Pinpoint the cell where the given text exists, returning its (x, y) midpoint coordinate. 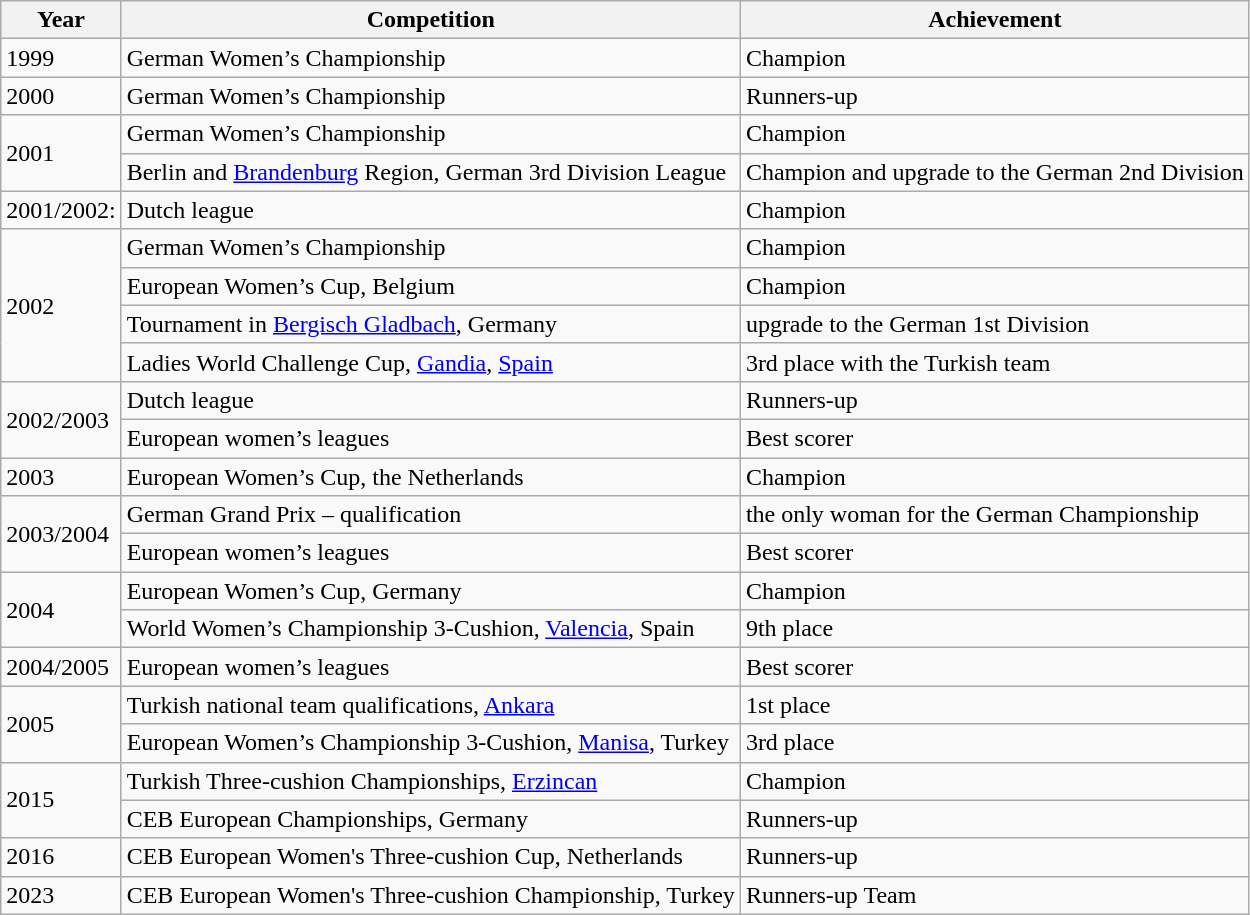
European Women’s Championship 3-Cushion, Manisa, Turkey (430, 743)
European Women’s Cup, Belgium (430, 286)
German Grand Prix – qualification (430, 515)
Achievement (994, 20)
Turkish Three-cushion Championships, Erzincan (430, 781)
Ladies World Challenge Cup, Gandia, Spain (430, 362)
Turkish national team qualifications, Ankara (430, 705)
CEB European Championships, Germany (430, 819)
Berlin and Brandenburg Region, German 3rd Division League (430, 172)
Runners-up Team (994, 895)
9th place (994, 629)
2003 (61, 477)
Competition (430, 20)
2016 (61, 857)
Champion and upgrade to the German 2nd Division (994, 172)
2001/2002: (61, 210)
3rd place with the Turkish team (994, 362)
2023 (61, 895)
Year (61, 20)
2005 (61, 724)
2002 (61, 305)
2015 (61, 800)
Tournament in Bergisch Gladbach, Germany (430, 324)
upgrade to the German 1st Division (994, 324)
CEB European Women's Three-cushion Cup, Netherlands (430, 857)
World Women’s Championship 3-Cushion, Valencia, Spain (430, 629)
the only woman for the German Championship (994, 515)
1999 (61, 58)
2004/2005 (61, 667)
3rd place (994, 743)
2004 (61, 610)
1st place (994, 705)
2003/2004 (61, 534)
CEB European Women's Three-cushion Championship, Turkey (430, 895)
2002/2003 (61, 419)
European Women’s Cup, the Netherlands (430, 477)
2001 (61, 153)
2000 (61, 96)
European Women’s Cup, Germany (430, 591)
